Detect which cell encompasses the target text, then output its [x, y] center coordinate. 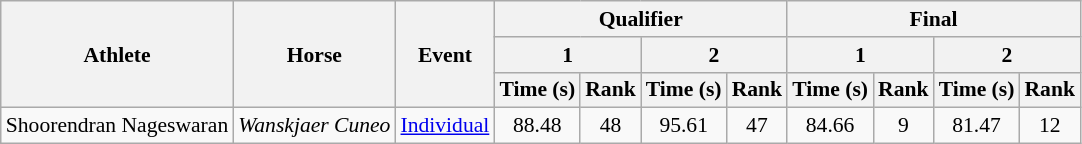
84.66 [830, 126]
Event [444, 54]
Wanskjaer Cuneo [314, 126]
12 [1050, 126]
9 [904, 126]
Final [934, 19]
Qualifier [640, 19]
88.48 [537, 126]
Athlete [117, 54]
95.61 [684, 126]
Individual [444, 126]
47 [758, 126]
Shoorendran Nageswaran [117, 126]
Horse [314, 54]
48 [610, 126]
81.47 [977, 126]
